Locate the cell with the specified text and output its [x, y] center coordinate. 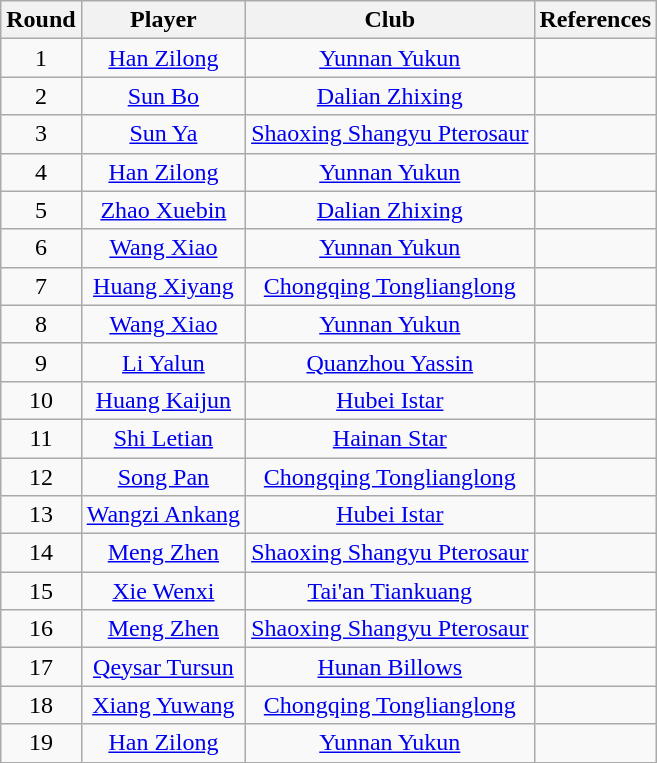
Round [41, 20]
Song Pan [163, 477]
Huang Kaijun [163, 400]
Player [163, 20]
16 [41, 629]
13 [41, 515]
10 [41, 400]
14 [41, 553]
11 [41, 438]
18 [41, 705]
2 [41, 96]
Xiang Yuwang [163, 705]
5 [41, 210]
3 [41, 134]
Zhao Xuebin [163, 210]
References [596, 20]
Shi Letian [163, 438]
12 [41, 477]
15 [41, 591]
Hainan Star [390, 438]
Huang Xiyang [163, 286]
Tai'an Tiankuang [390, 591]
7 [41, 286]
8 [41, 324]
Wangzi Ankang [163, 515]
17 [41, 667]
9 [41, 362]
4 [41, 172]
Quanzhou Yassin [390, 362]
6 [41, 248]
Club [390, 20]
19 [41, 743]
Li Yalun [163, 362]
Xie Wenxi [163, 591]
Sun Bo [163, 96]
Hunan Billows [390, 667]
Qeysar Tursun [163, 667]
1 [41, 58]
Sun Ya [163, 134]
